Search for the cell housing the specified text and yield its [x, y] center coordinate. 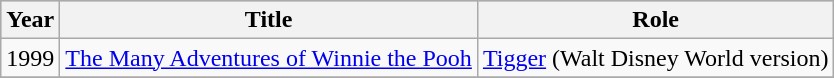
Title [269, 20]
1999 [30, 58]
Role [656, 20]
Tigger (Walt Disney World version) [656, 58]
The Many Adventures of Winnie the Pooh [269, 58]
Year [30, 20]
